Output the (x, y) coordinate of the center of the cell containing the given text.  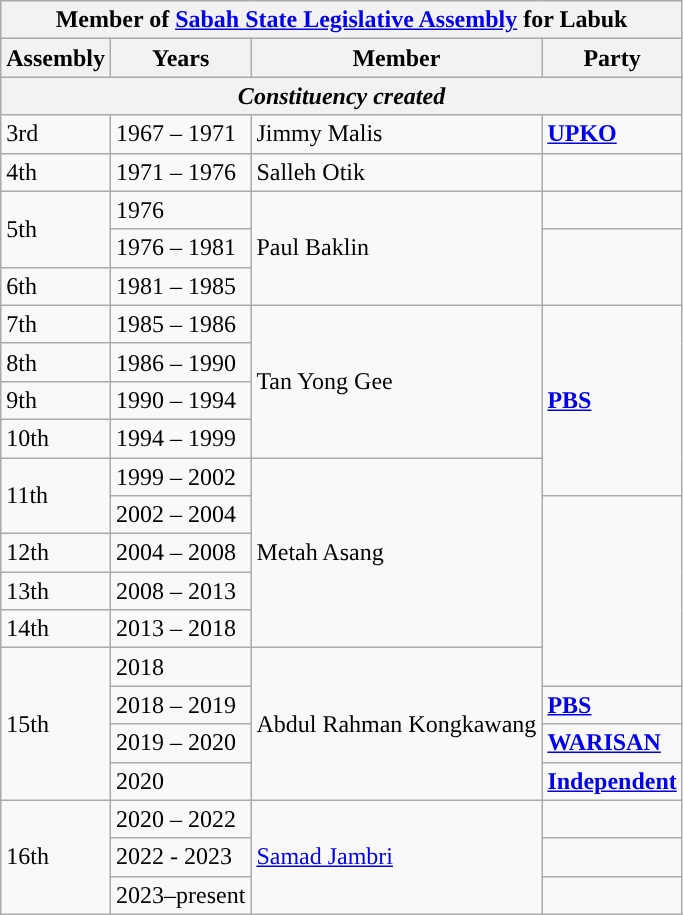
Constituency created (342, 96)
Member (396, 58)
5th (56, 229)
2004 – 2008 (180, 553)
12th (56, 553)
2020 – 2022 (180, 819)
2018 – 2019 (180, 705)
1994 – 1999 (180, 438)
Jimmy Malis (396, 134)
16th (56, 857)
UPKO (612, 134)
1976 – 1981 (180, 248)
Independent (612, 781)
WARISAN (612, 743)
Party (612, 58)
Assembly (56, 58)
3rd (56, 134)
9th (56, 400)
6th (56, 286)
1986 – 1990 (180, 362)
Salleh Otik (396, 172)
2022 - 2023 (180, 857)
7th (56, 324)
Samad Jambri (396, 857)
8th (56, 362)
2018 (180, 667)
11th (56, 496)
Years (180, 58)
1999 – 2002 (180, 477)
1985 – 1986 (180, 324)
15th (56, 724)
1971 – 1976 (180, 172)
1981 – 1985 (180, 286)
2008 – 2013 (180, 591)
2013 – 2018 (180, 629)
2023–present (180, 895)
4th (56, 172)
10th (56, 438)
Metah Asang (396, 553)
Member of Sabah State Legislative Assembly for Labuk (342, 20)
1967 – 1971 (180, 134)
Abdul Rahman Kongkawang (396, 724)
Paul Baklin (396, 248)
2019 – 2020 (180, 743)
Tan Yong Gee (396, 381)
14th (56, 629)
1976 (180, 210)
2020 (180, 781)
2002 – 2004 (180, 515)
13th (56, 591)
1990 – 1994 (180, 400)
